Pinpoint the cell where the given text exists, returning its [x, y] midpoint coordinate. 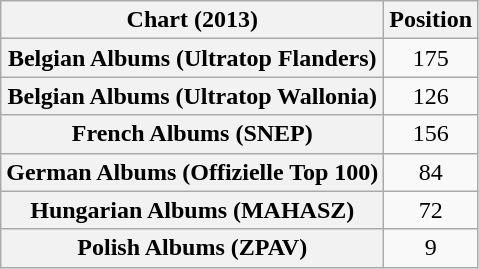
126 [431, 96]
84 [431, 172]
156 [431, 134]
9 [431, 248]
Chart (2013) [192, 20]
Belgian Albums (Ultratop Flanders) [192, 58]
175 [431, 58]
Belgian Albums (Ultratop Wallonia) [192, 96]
Polish Albums (ZPAV) [192, 248]
Hungarian Albums (MAHASZ) [192, 210]
German Albums (Offizielle Top 100) [192, 172]
72 [431, 210]
French Albums (SNEP) [192, 134]
Position [431, 20]
